Search for the cell housing the specified text and yield its (x, y) center coordinate. 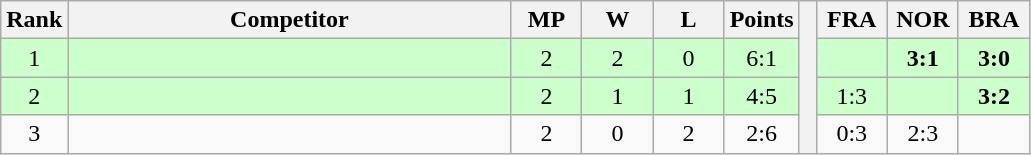
NOR (922, 20)
FRA (852, 20)
2:3 (922, 134)
3:1 (922, 58)
BRA (994, 20)
3 (34, 134)
6:1 (762, 58)
0:3 (852, 134)
1:3 (852, 96)
W (618, 20)
2:6 (762, 134)
3:2 (994, 96)
MP (546, 20)
Competitor (290, 20)
Points (762, 20)
L (688, 20)
Rank (34, 20)
4:5 (762, 96)
3:0 (994, 58)
